Identify which cell holds the provided text, then report its [X, Y] central coordinate. 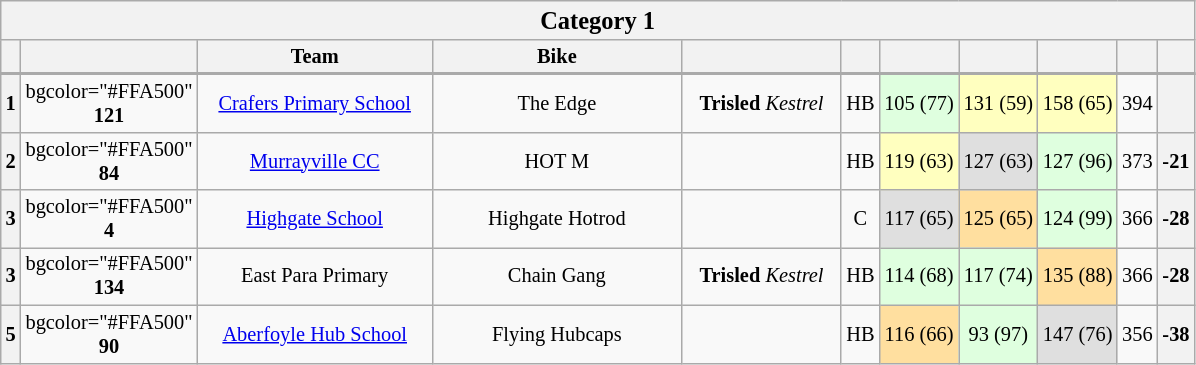
bgcolor="#FFA500" 84 [110, 161]
East Para Primary [314, 276]
Team [314, 57]
131 (59) [998, 103]
114 (68) [918, 276]
5 [11, 334]
bgcolor="#FFA500" 90 [110, 334]
Murrayville CC [314, 161]
Highgate School [314, 219]
-21 [1176, 161]
135 (88) [1078, 276]
124 (99) [1078, 219]
Highgate Hotrod [557, 219]
119 (63) [918, 161]
116 (66) [918, 334]
Crafers Primary School [314, 103]
bgcolor="#FFA500" 121 [110, 103]
117 (74) [998, 276]
Aberfoyle Hub School [314, 334]
147 (76) [1078, 334]
394 [1137, 103]
bgcolor="#FFA500" 4 [110, 219]
C [860, 219]
-38 [1176, 334]
127 (63) [998, 161]
HOT M [557, 161]
356 [1137, 334]
2 [11, 161]
Bike [557, 57]
373 [1137, 161]
bgcolor="#FFA500" 134 [110, 276]
125 (65) [998, 219]
127 (96) [1078, 161]
Category 1 [598, 20]
The Edge [557, 103]
117 (65) [918, 219]
105 (77) [918, 103]
Chain Gang [557, 276]
Flying Hubcaps [557, 334]
1 [11, 103]
158 (65) [1078, 103]
93 (97) [998, 334]
